Identify which cell holds the provided text, then report its [x, y] central coordinate. 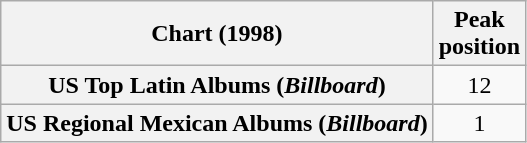
Peakposition [479, 34]
Chart (1998) [217, 34]
12 [479, 85]
1 [479, 123]
US Regional Mexican Albums (Billboard) [217, 123]
US Top Latin Albums (Billboard) [217, 85]
